Identify which cell holds the provided text, then report its [x, y] central coordinate. 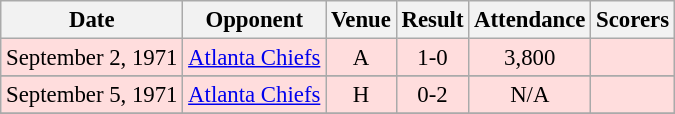
3,800 [530, 58]
A [362, 58]
September 5, 1971 [92, 95]
1-0 [432, 58]
September 2, 1971 [92, 58]
H [362, 95]
Venue [362, 20]
Result [432, 20]
Opponent [254, 20]
Attendance [530, 20]
N/A [530, 95]
Date [92, 20]
Scorers [633, 20]
0-2 [432, 95]
